Scan for the cell matching the given text and deliver its [X, Y] coordinate at center. 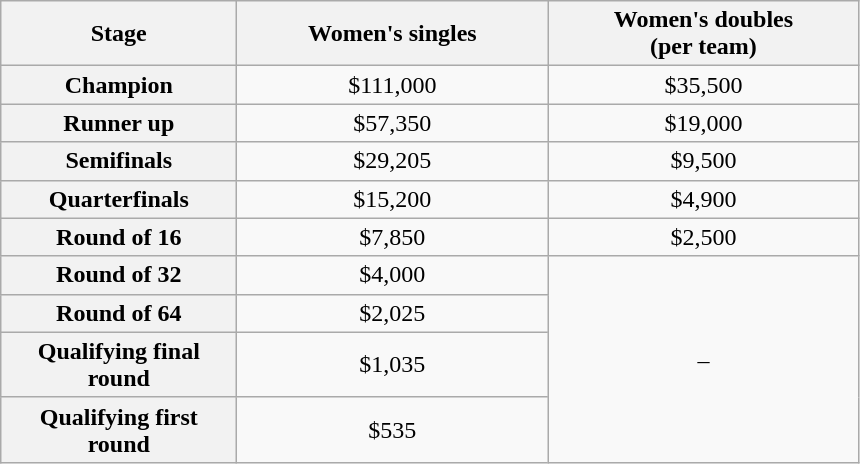
$7,850 [392, 237]
Qualifying first round [119, 430]
$4,000 [392, 275]
– [704, 359]
$1,035 [392, 364]
Women's doubles (per team) [704, 34]
Runner up [119, 123]
Semifinals [119, 161]
Round of 64 [119, 313]
Stage [119, 34]
$4,900 [704, 199]
Quarterfinals [119, 199]
$19,000 [704, 123]
$2,500 [704, 237]
Champion [119, 85]
$535 [392, 430]
$35,500 [704, 85]
$15,200 [392, 199]
$2,025 [392, 313]
$57,350 [392, 123]
$29,205 [392, 161]
Round of 16 [119, 237]
Women's singles [392, 34]
Round of 32 [119, 275]
Qualifying final round [119, 364]
$111,000 [392, 85]
$9,500 [704, 161]
